Determine the (x, y) coordinate at the center of the cell enclosing the given text.  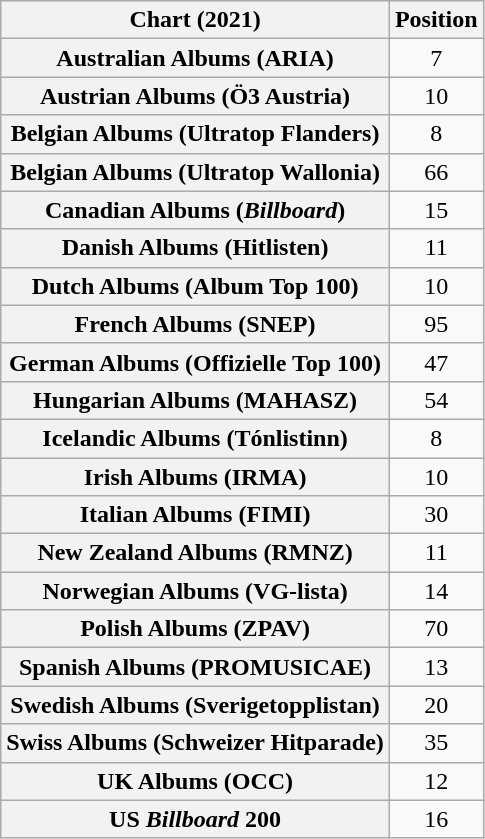
Italian Albums (FIMI) (196, 515)
Irish Albums (IRMA) (196, 477)
Hungarian Albums (MAHASZ) (196, 400)
15 (436, 210)
New Zealand Albums (RMNZ) (196, 553)
70 (436, 629)
13 (436, 667)
US Billboard 200 (196, 819)
12 (436, 781)
Australian Albums (ARIA) (196, 58)
47 (436, 362)
Dutch Albums (Album Top 100) (196, 286)
7 (436, 58)
UK Albums (OCC) (196, 781)
14 (436, 591)
Austrian Albums (Ö3 Austria) (196, 96)
20 (436, 705)
Swiss Albums (Schweizer Hitparade) (196, 743)
Danish Albums (Hitlisten) (196, 248)
30 (436, 515)
Norwegian Albums (VG-lista) (196, 591)
Position (436, 20)
Belgian Albums (Ultratop Flanders) (196, 134)
Swedish Albums (Sverigetopplistan) (196, 705)
Belgian Albums (Ultratop Wallonia) (196, 172)
Chart (2021) (196, 20)
German Albums (Offizielle Top 100) (196, 362)
54 (436, 400)
16 (436, 819)
Canadian Albums (Billboard) (196, 210)
French Albums (SNEP) (196, 324)
Spanish Albums (PROMUSICAE) (196, 667)
95 (436, 324)
Icelandic Albums (Tónlistinn) (196, 438)
35 (436, 743)
Polish Albums (ZPAV) (196, 629)
66 (436, 172)
